Find where the given text appears and provide that cell's center as [X, Y] coordinate. 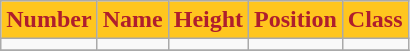
Height [208, 20]
Position [296, 20]
Number [49, 20]
Class [375, 20]
Name [132, 20]
